Pinpoint the cell where the given text exists, returning its (x, y) midpoint coordinate. 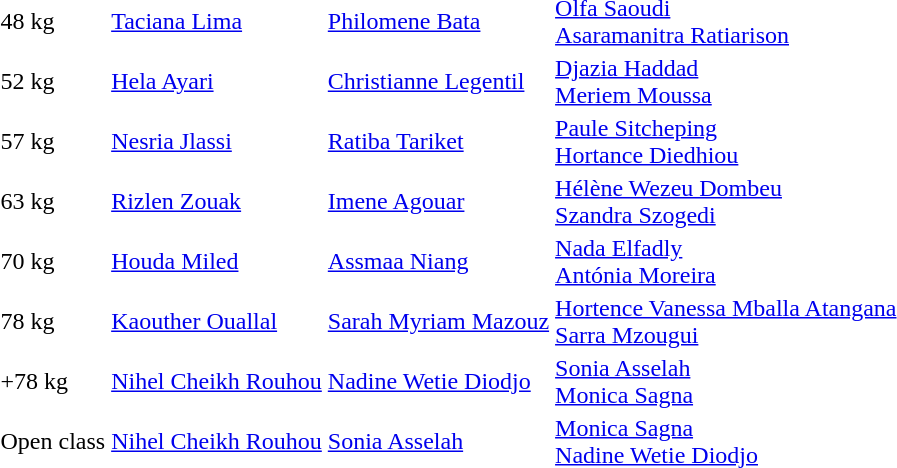
Rizlen Zouak (217, 202)
Nadine Wetie Diodjo (438, 382)
Christianne Legentil (438, 82)
Hela Ayari (217, 82)
Sarah Myriam Mazouz (438, 322)
Nihel Cheikh Rouhou (217, 382)
Nesria Jlassi (217, 142)
Imene Agouar (438, 202)
Assmaa Niang (438, 262)
Houda Miled (217, 262)
Kaouther Ouallal (217, 322)
Ratiba Tariket (438, 142)
